Pinpoint the cell where the given text exists, returning its (x, y) midpoint coordinate. 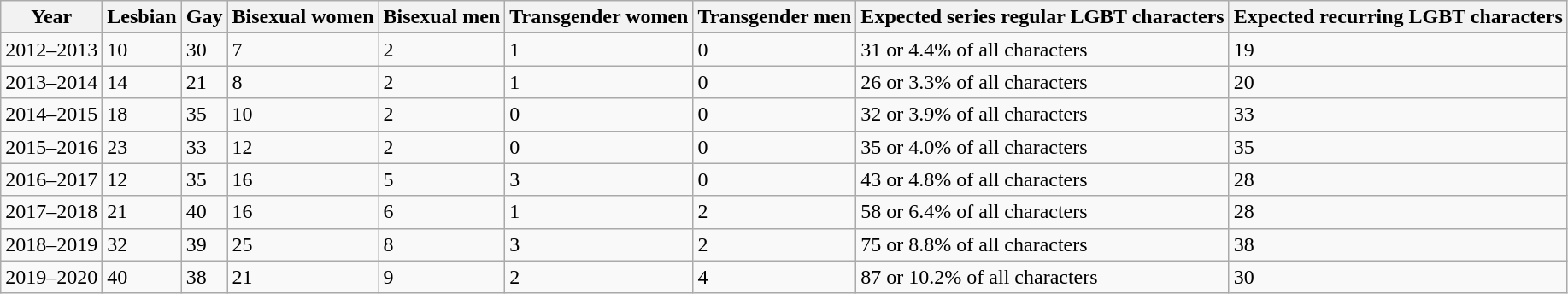
2017–2018 (51, 212)
7 (302, 50)
26 or 3.3% of all characters (1042, 82)
2013–2014 (51, 82)
2012–2013 (51, 50)
2018–2019 (51, 244)
18 (142, 115)
Lesbian (142, 17)
2019–2020 (51, 277)
5 (442, 179)
Bisexual women (302, 17)
Gay (204, 17)
43 or 4.8% of all characters (1042, 179)
87 or 10.2% of all characters (1042, 277)
4 (774, 277)
35 or 4.0% of all characters (1042, 147)
25 (302, 244)
Expected series regular LGBT characters (1042, 17)
20 (1398, 82)
Transgender men (774, 17)
32 (142, 244)
Transgender women (599, 17)
58 or 6.4% of all characters (1042, 212)
Bisexual men (442, 17)
6 (442, 212)
2016–2017 (51, 179)
32 or 3.9% of all characters (1042, 115)
23 (142, 147)
14 (142, 82)
2015–2016 (51, 147)
2014–2015 (51, 115)
Year (51, 17)
19 (1398, 50)
75 or 8.8% of all characters (1042, 244)
9 (442, 277)
39 (204, 244)
Expected recurring LGBT characters (1398, 17)
31 or 4.4% of all characters (1042, 50)
